Locate the cell with the specified text and output its (X, Y) center coordinate. 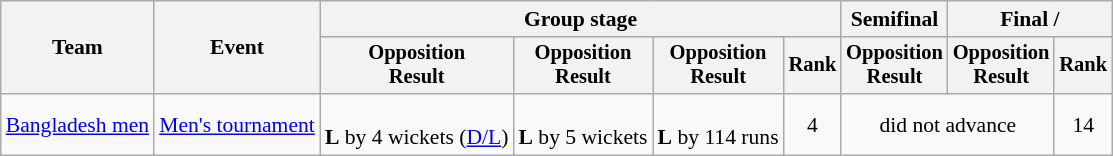
Semifinal (894, 19)
Final / (1030, 19)
4 (813, 124)
Team (78, 48)
L by 4 wickets (D/L) (417, 124)
Bangladesh men (78, 124)
Event (237, 48)
did not advance (948, 124)
Group stage (580, 19)
Men's tournament (237, 124)
14 (1083, 124)
L by 5 wickets (582, 124)
L by 114 runs (718, 124)
